Return [x, y] of the center of cell containing provided text 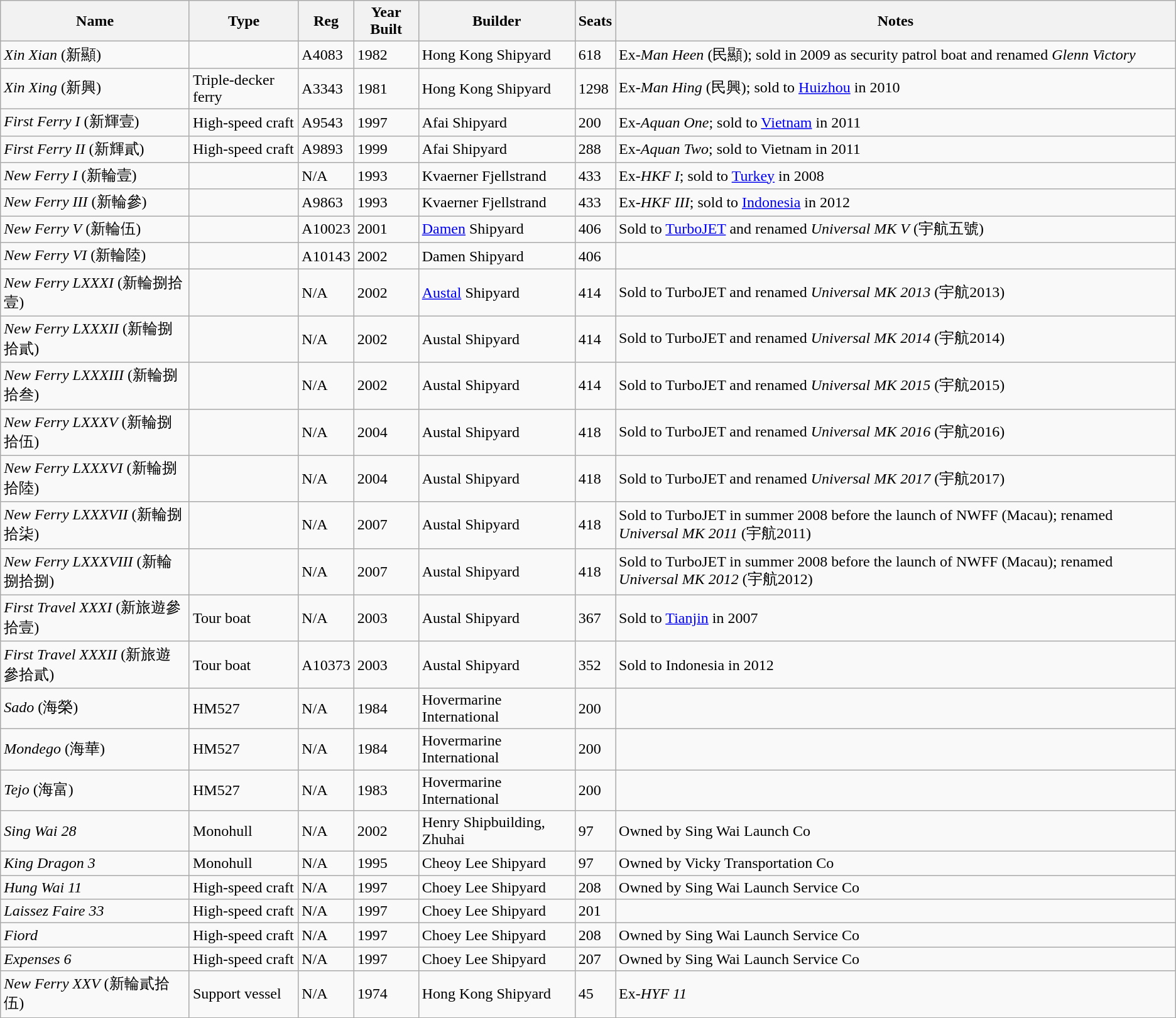
A10143 [326, 256]
A10023 [326, 230]
207 [595, 959]
Sing Wai 28 [95, 831]
Sold to TurboJET and renamed Universal MK 2017 (宇航2017) [896, 479]
201 [595, 911]
Xin Xing (新興) [95, 88]
First Travel XXXI (新旅遊參拾壹) [95, 618]
1995 [386, 864]
Reg [326, 21]
Sold to TurboJET and renamed Universal MK 2013 (宇航2013) [896, 293]
Ex-Aquan Two; sold to Vietnam in 2011 [896, 149]
Triple-decker ferry [244, 88]
New Ferry LXXXVIII (新輪捌拾捌) [95, 571]
Ex-Man Hing (民興); sold to Huizhou in 2010 [896, 88]
Owned by Vicky Transportation Co [896, 864]
45 [595, 994]
New Ferry I (新輪壹) [95, 176]
A9863 [326, 202]
New Ferry V (新輪伍) [95, 230]
New Ferry LXXXVII (新輪捌拾柒) [95, 525]
Ex-HYF 11 [896, 994]
First Ferry II (新輝貳) [95, 149]
Name [95, 21]
1981 [386, 88]
Sold to TurboJET and renamed Universal MK 2015 (宇航2015) [896, 386]
1982 [386, 55]
Expenses 6 [95, 959]
Mondego (海華) [95, 749]
367 [595, 618]
New Ferry LXXXIII (新輪捌拾叁) [95, 386]
First Travel XXXII (新旅遊參拾貳) [95, 664]
Hung Wai 11 [95, 887]
Sold to TurboJET in summer 2008 before the launch of NWFF (Macau); renamed Universal MK 2011 (宇航2011) [896, 525]
A4083 [326, 55]
Sold to TurboJET and renamed Universal MK 2016 (宇航2016) [896, 432]
1983 [386, 790]
618 [595, 55]
288 [595, 149]
Cheoy Lee Shipyard [496, 864]
Ex-Aquan One; sold to Vietnam in 2011 [896, 122]
Sado (海榮) [95, 708]
Sold to Indonesia in 2012 [896, 664]
Ex-Man Heen (民顯); sold in 2009 as security patrol boat and renamed Glenn Victory [896, 55]
Laissez Faire 33 [95, 911]
Tejo (海富) [95, 790]
New Ferry LXXXI (新輪捌拾壹) [95, 293]
New Ferry III (新輪參) [95, 202]
Fiord [95, 935]
A10373 [326, 664]
352 [595, 664]
A3343 [326, 88]
King Dragon 3 [95, 864]
Sold to TurboJET in summer 2008 before the launch of NWFF (Macau); renamed Universal MK 2012 (宇航2012) [896, 571]
A9893 [326, 149]
New Ferry LXXXII (新輪捌拾貳) [95, 339]
Support vessel [244, 994]
New Ferry LXXXVI (新輪捌拾陸) [95, 479]
New Ferry LXXXV (新輪捌拾伍) [95, 432]
New Ferry VI (新輪陸) [95, 256]
1298 [595, 88]
1974 [386, 994]
Sold to TurboJET and renamed Universal MK V (宇航五號) [896, 230]
Ex-HKF III; sold to Indonesia in 2012 [896, 202]
Sold to Tianjin in 2007 [896, 618]
Notes [896, 21]
Xin Xian (新顯) [95, 55]
New Ferry XXV (新輪貳拾伍) [95, 994]
Type [244, 21]
Henry Shipbuilding, Zhuhai [496, 831]
Ex-HKF I; sold to Turkey in 2008 [896, 176]
1999 [386, 149]
2001 [386, 230]
Seats [595, 21]
Builder [496, 21]
Year Built [386, 21]
Owned by Sing Wai Launch Co [896, 831]
A9543 [326, 122]
First Ferry I (新輝壹) [95, 122]
Sold to TurboJET and renamed Universal MK 2014 (宇航2014) [896, 339]
